Return (X, Y) of the center of cell containing provided text 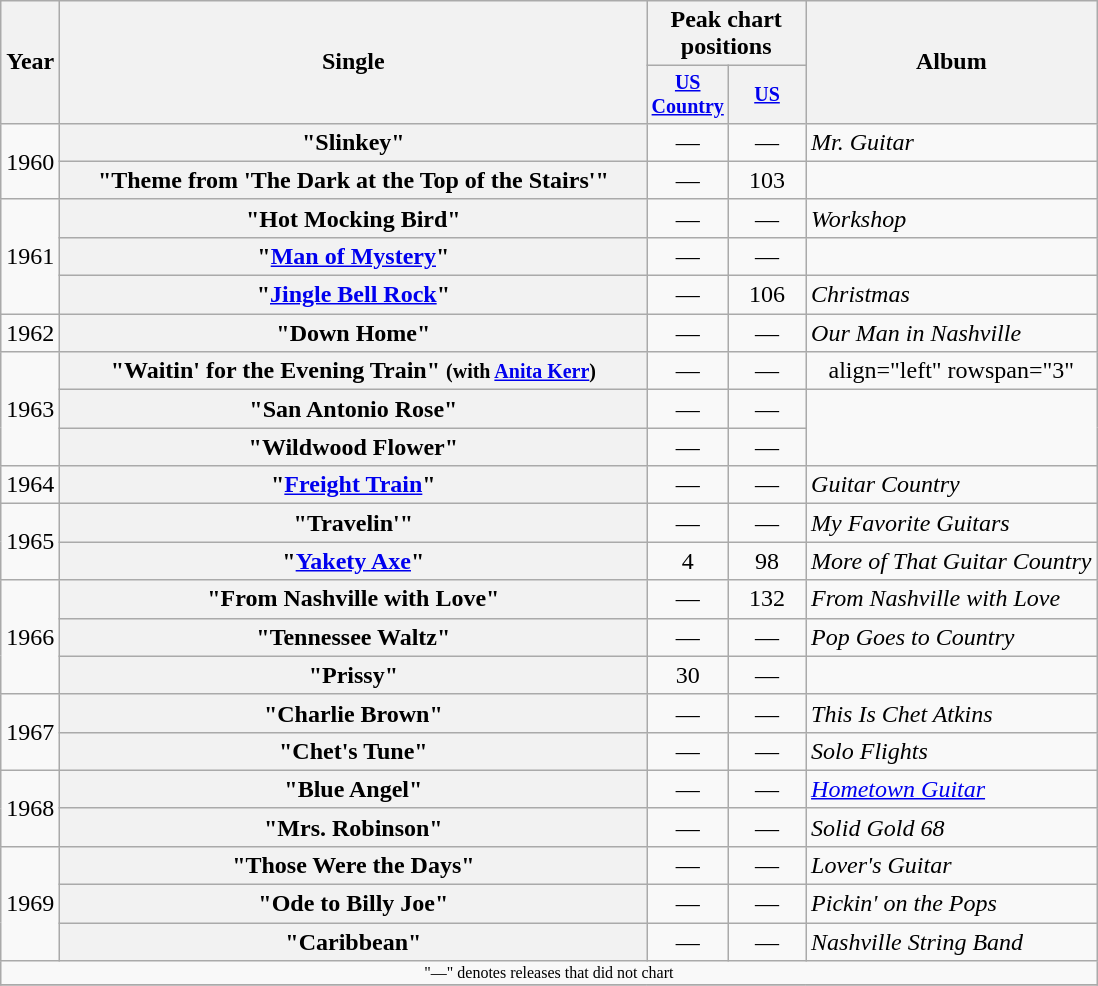
106 (768, 295)
"Blue Angel" (354, 789)
This Is Chet Atkins (952, 713)
"Prissy" (354, 675)
More of That Guitar Country (952, 561)
Solid Gold 68 (952, 827)
1962 (30, 333)
"Jingle Bell Rock" (354, 295)
1965 (30, 542)
Pickin' on the Pops (952, 904)
Our Man in Nashville (952, 333)
"Slinkey" (354, 142)
"Hot Mocking Bird" (354, 218)
Peak chartpositions (726, 34)
My Favorite Guitars (952, 523)
98 (768, 561)
"Wildwood Flower" (354, 447)
Mr. Guitar (952, 142)
1968 (30, 808)
"Those Were the Days" (354, 865)
1961 (30, 256)
Solo Flights (952, 751)
"From Nashville with Love" (354, 599)
Nashville String Band (952, 942)
"Waitin' for the Evening Train" (with Anita Kerr) (354, 371)
"—" denotes releases that did not chart (549, 973)
"Down Home" (354, 333)
US (768, 94)
align="left" rowspan="3" (952, 371)
Lover's Guitar (952, 865)
Pop Goes to Country (952, 637)
"Ode to Billy Joe" (354, 904)
"Freight Train" (354, 485)
From Nashville with Love (952, 599)
Workshop (952, 218)
1963 (30, 409)
"San Antonio Rose" (354, 409)
US Country (688, 94)
30 (688, 675)
"Man of Mystery" (354, 256)
1960 (30, 161)
1967 (30, 732)
"Mrs. Robinson" (354, 827)
1964 (30, 485)
Christmas (952, 295)
Hometown Guitar (952, 789)
Single (354, 62)
1966 (30, 637)
"Chet's Tune" (354, 751)
103 (768, 180)
Album (952, 62)
"Yakety Axe" (354, 561)
"Travelin'" (354, 523)
Year (30, 62)
1969 (30, 903)
"Theme from 'The Dark at the Top of the Stairs'" (354, 180)
132 (768, 599)
"Charlie Brown" (354, 713)
4 (688, 561)
Guitar Country (952, 485)
"Caribbean" (354, 942)
"Tennessee Waltz" (354, 637)
